Pinpoint the cell where the given text exists, returning its [x, y] midpoint coordinate. 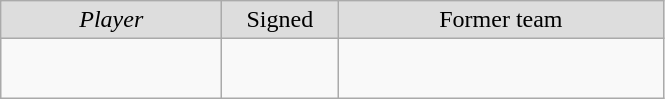
Signed [280, 20]
Player [112, 20]
Former team [501, 20]
